From the cell containing the given text, extract its center point as (x, y) coordinate. 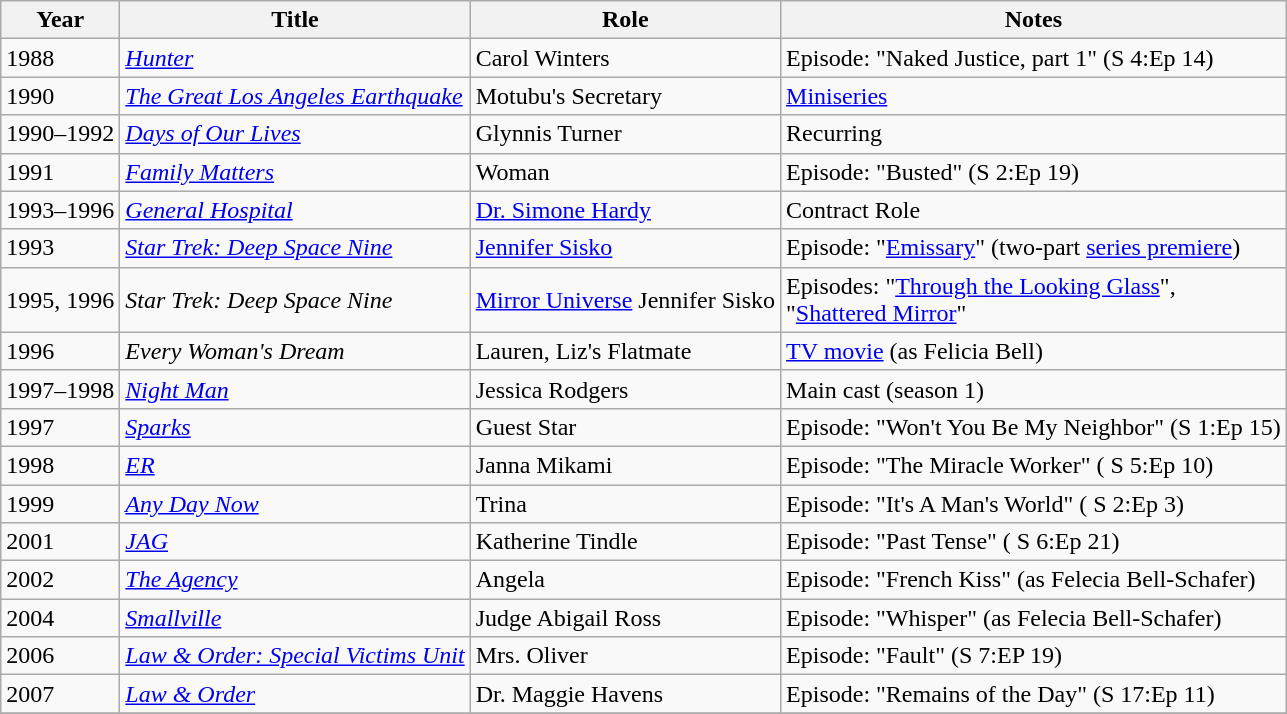
Woman (625, 172)
Episode: "Past Tense" ( S 6:Ep 21) (1034, 542)
2007 (60, 694)
Night Man (295, 389)
Angela (625, 580)
Any Day Now (295, 503)
Trina (625, 503)
Jessica Rodgers (625, 389)
Days of Our Lives (295, 134)
Katherine Tindle (625, 542)
Dr. Simone Hardy (625, 210)
Episode: "The Miracle Worker" ( S 5:Ep 10) (1034, 465)
1997 (60, 427)
Contract Role (1034, 210)
2002 (60, 580)
Hunter (295, 58)
General Hospital (295, 210)
Episode: "Won't You Be My Neighbor" (S 1:Ep 15) (1034, 427)
2001 (60, 542)
Sparks (295, 427)
1997–1998 (60, 389)
1995, 1996 (60, 300)
1993–1996 (60, 210)
Episode: "Naked Justice, part 1" (S 4:Ep 14) (1034, 58)
Motubu's Secretary (625, 96)
Miniseries (1034, 96)
Episode: "French Kiss" (as Felecia Bell-Schafer) (1034, 580)
ER (295, 465)
Episode: "Fault" (S 7:EP 19) (1034, 656)
1996 (60, 351)
Episode: "Emissary" (two-part series premiere) (1034, 248)
2006 (60, 656)
Main cast (season 1) (1034, 389)
Role (625, 20)
Judge Abigail Ross (625, 618)
Notes (1034, 20)
Episodes: "Through the Looking Glass","Shattered Mirror" (1034, 300)
Lauren, Liz's Flatmate (625, 351)
Law & Order: Special Victims Unit (295, 656)
Family Matters (295, 172)
1998 (60, 465)
Episode: "It's A Man's World" ( S 2:Ep 3) (1034, 503)
Guest Star (625, 427)
Every Woman's Dream (295, 351)
1999 (60, 503)
Title (295, 20)
2004 (60, 618)
JAG (295, 542)
Episode: "Whisper" (as Felecia Bell-Schafer) (1034, 618)
1991 (60, 172)
TV movie (as Felicia Bell) (1034, 351)
Year (60, 20)
Glynnis Turner (625, 134)
The Great Los Angeles Earthquake (295, 96)
Smallville (295, 618)
Carol Winters (625, 58)
1988 (60, 58)
Recurring (1034, 134)
Mirror Universe Jennifer Sisko (625, 300)
1990–1992 (60, 134)
Jennifer Sisko (625, 248)
Janna Mikami (625, 465)
Episode: "Remains of the Day" (S 17:Ep 11) (1034, 694)
1990 (60, 96)
Episode: "Busted" (S 2:Ep 19) (1034, 172)
Dr. Maggie Havens (625, 694)
Law & Order (295, 694)
The Agency (295, 580)
Mrs. Oliver (625, 656)
1993 (60, 248)
